Identify which cell holds the provided text, then report its [x, y] central coordinate. 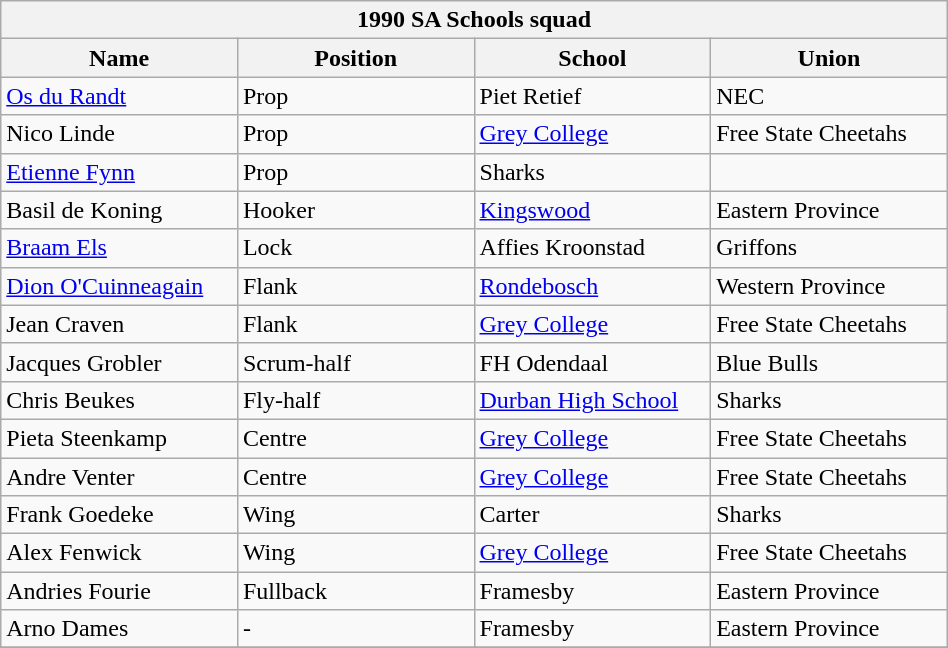
Frank Goedeke [120, 515]
Hooker [356, 210]
Arno Dames [120, 629]
1990 SA Schools squad [474, 20]
Lock [356, 248]
Western Province [830, 286]
Carter [592, 515]
Nico Linde [120, 134]
Durban High School [592, 400]
Union [830, 58]
Kingswood [592, 210]
Chris Beukes [120, 400]
Dion O'Cuinneagain [120, 286]
Os du Randt [120, 96]
FH Odendaal [592, 362]
Blue Bulls [830, 362]
Andre Venter [120, 477]
Rondebosch [592, 286]
Affies Kroonstad [592, 248]
School [592, 58]
Andries Fourie [120, 591]
NEC [830, 96]
Fly-half [356, 400]
Jacques Grobler [120, 362]
Basil de Koning [120, 210]
- [356, 629]
Name [120, 58]
Alex Fenwick [120, 553]
Jean Craven [120, 324]
Etienne Fynn [120, 172]
Braam Els [120, 248]
Scrum-half [356, 362]
Griffons [830, 248]
Position [356, 58]
Piet Retief [592, 96]
Pieta Steenkamp [120, 438]
Fullback [356, 591]
